For the text-containing cell, return its midpoint in [x, y] coordinate format. 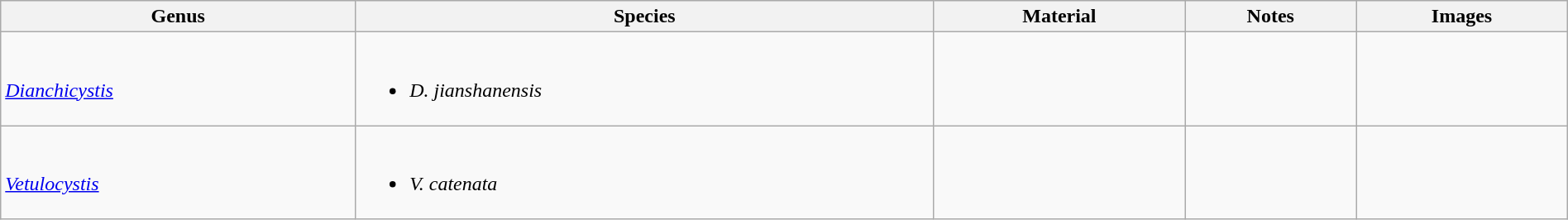
Vetulocystis [179, 172]
V. catenata [645, 172]
Dianchicystis [179, 79]
Genus [179, 17]
Notes [1270, 17]
Material [1059, 17]
D. jianshanensis [645, 79]
Species [645, 17]
Images [1462, 17]
